Search for the cell housing the specified text and yield its (X, Y) center coordinate. 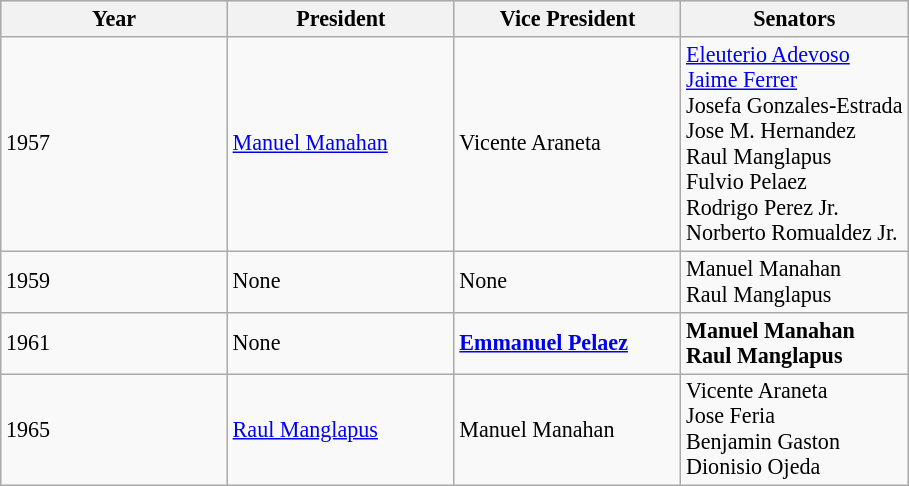
Year (114, 18)
1957 (114, 143)
Vice President (568, 18)
Raul Manglapus (340, 429)
1961 (114, 342)
Eleuterio AdevosoJaime FerrerJosefa Gonzales-EstradaJose M. HernandezRaul ManglapusFulvio PelaezRodrigo Perez Jr.Norberto Romualdez Jr. (794, 143)
President (340, 18)
1965 (114, 429)
Emmanuel Pelaez (568, 342)
1959 (114, 282)
Senators (794, 18)
Vicente AranetaJose FeriaBenjamin GastonDionisio Ojeda (794, 429)
Vicente Araneta (568, 143)
